Identify which cell holds the provided text, then report its (X, Y) central coordinate. 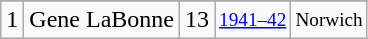
1 (12, 20)
Norwich (329, 20)
1941–42 (253, 20)
Gene LaBonne (102, 20)
13 (196, 20)
